Scan for the cell matching the given text and deliver its (X, Y) coordinate at center. 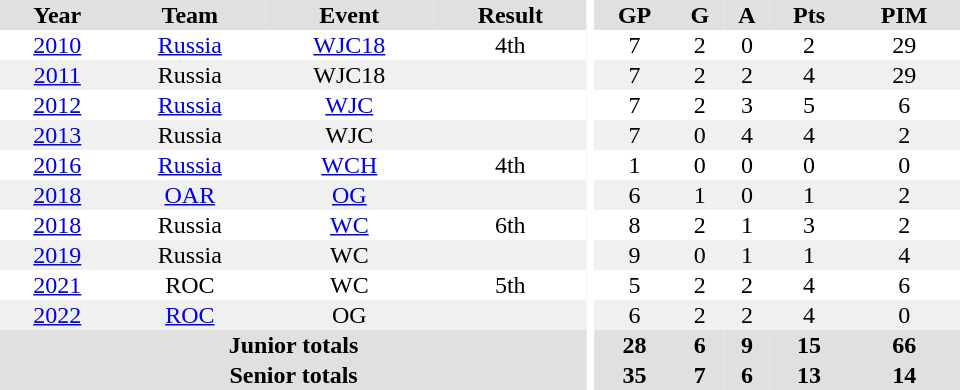
GP (635, 15)
WCH (349, 165)
35 (635, 375)
15 (810, 345)
Result (511, 15)
Pts (810, 15)
2021 (58, 285)
2010 (58, 45)
2012 (58, 105)
Year (58, 15)
6th (511, 225)
2013 (58, 135)
66 (904, 345)
2011 (58, 75)
Junior totals (294, 345)
2022 (58, 315)
5th (511, 285)
OAR (190, 195)
Event (349, 15)
PIM (904, 15)
8 (635, 225)
Team (190, 15)
14 (904, 375)
2019 (58, 255)
2016 (58, 165)
28 (635, 345)
G (700, 15)
13 (810, 375)
A (747, 15)
Senior totals (294, 375)
